Locate the cell with the specified text and output its [X, Y] center coordinate. 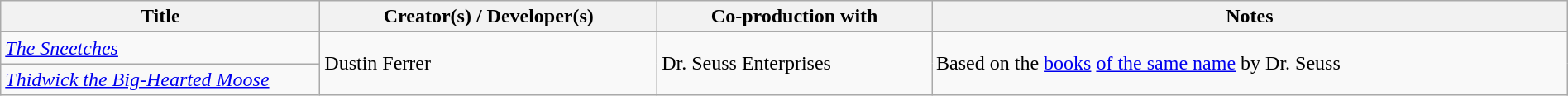
Title [160, 17]
Based on the books of the same name by Dr. Seuss [1250, 64]
Thidwick the Big-Hearted Moose [160, 79]
The Sneetches [160, 48]
Dustin Ferrer [489, 64]
Notes [1250, 17]
Co-production with [795, 17]
Dr. Seuss Enterprises [795, 64]
Creator(s) / Developer(s) [489, 17]
